Determine the (X, Y) coordinate at the center of the cell enclosing the given text.  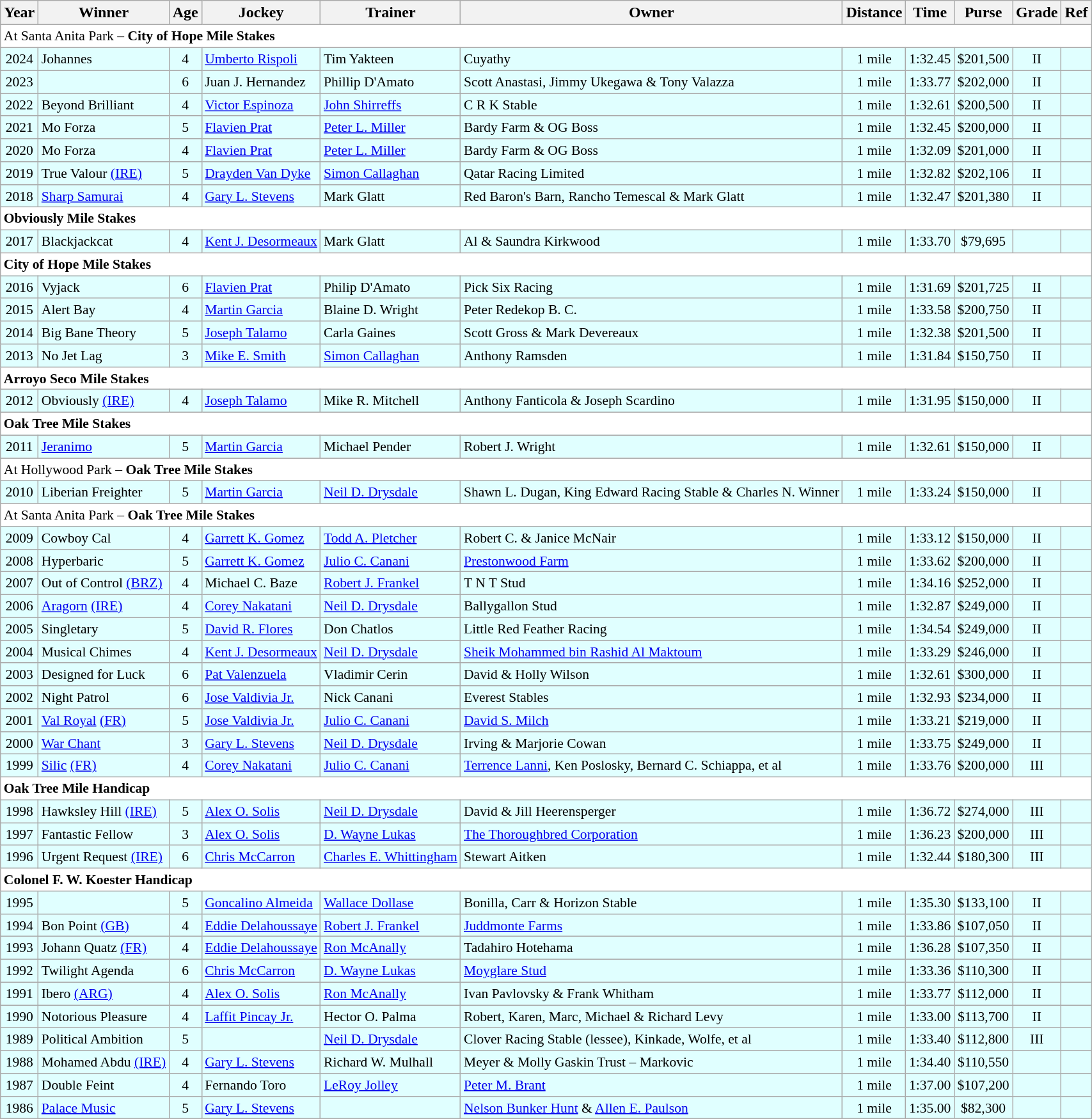
1:35.30 (930, 903)
David & Holly Wilson (651, 674)
Juan J. Hernandez (261, 82)
$112,800 (983, 1039)
1:33.76 (930, 766)
Ivan Pavlovsky & Frank Whitham (651, 994)
1990 (19, 1017)
$79,695 (983, 241)
Liberian Freighter (104, 492)
$110,300 (983, 971)
Vyjack (104, 287)
Pat Valenzuela (261, 674)
Sheik Mohammed bin Rashid Al Maktoum (651, 652)
Age (186, 13)
1:31.69 (930, 287)
Prestonwood Farm (651, 560)
T N T Stud (651, 583)
1:34.16 (930, 583)
1:32.82 (930, 173)
Red Baron's Barn, Rancho Temescal & Mark Glatt (651, 196)
Trainer (390, 13)
Night Patrol (104, 697)
Blackjackcat (104, 241)
1:33.86 (930, 925)
1987 (19, 1085)
Vladimir Cerin (390, 674)
1:32.93 (930, 697)
2004 (19, 652)
Cowboy Cal (104, 538)
Notorious Pleasure (104, 1017)
$112,000 (983, 994)
1:31.95 (930, 401)
$180,300 (983, 857)
2016 (19, 287)
1:33.12 (930, 538)
Michael Pender (390, 447)
Pick Six Racing (651, 287)
1:33.62 (930, 560)
Todd A. Pletcher (390, 538)
2022 (19, 105)
Fernando Toro (261, 1085)
Palace Music (104, 1107)
Obviously (IRE) (104, 401)
1:33.70 (930, 241)
1995 (19, 903)
$202,000 (983, 82)
Nelson Bunker Hunt & Allen E. Paulson (651, 1107)
1986 (19, 1107)
2017 (19, 241)
2010 (19, 492)
1:33.29 (930, 652)
$107,200 (983, 1085)
Hyperbaric (104, 560)
Moyglare Stud (651, 971)
Robert C. & Janice McNair (651, 538)
Irving & Marjorie Cowan (651, 743)
Colonel F. W. Koester Handicap (546, 880)
Al & Saundra Kirkwood (651, 241)
Musical Chimes (104, 652)
Sharp Samurai (104, 196)
Qatar Racing Limited (651, 173)
1:33.40 (930, 1039)
David S. Milch (651, 720)
1:32.38 (930, 333)
Robert, Karen, Marc, Michael & Richard Levy (651, 1017)
Mike E. Smith (261, 356)
Phillip D'Amato (390, 82)
$202,106 (983, 173)
Mike R. Mitchell (390, 401)
1:33.36 (930, 971)
Stewart Aitken (651, 857)
2021 (19, 127)
Goncalino Almeida (261, 903)
1:33.75 (930, 743)
No Jet Lag (104, 356)
1994 (19, 925)
Shawn L. Dugan, King Edward Racing Stable & Charles N. Winner (651, 492)
2013 (19, 356)
1992 (19, 971)
1993 (19, 948)
1991 (19, 994)
Michael C. Baze (261, 583)
2005 (19, 629)
Arroyo Seco Mile Stakes (546, 378)
1988 (19, 1062)
2014 (19, 333)
2024 (19, 59)
$107,350 (983, 948)
Hector O. Palma (390, 1017)
1:36.72 (930, 811)
Purse (983, 13)
Anthony Ramsden (651, 356)
1:32.44 (930, 857)
$300,000 (983, 674)
2007 (19, 583)
1997 (19, 834)
Fantastic Fellow (104, 834)
Double Feint (104, 1085)
Drayden Van Dyke (261, 173)
John Shirreffs (390, 105)
$150,750 (983, 356)
Winner (104, 13)
Out of Control (BRZ) (104, 583)
True Valour (IRE) (104, 173)
$219,000 (983, 720)
2008 (19, 560)
2019 (19, 173)
$201,380 (983, 196)
2001 (19, 720)
Umberto Rispoli (261, 59)
Scott Gross & Mark Devereaux (651, 333)
Alert Bay (104, 310)
At Santa Anita Park – City of Hope Mile Stakes (546, 36)
$274,000 (983, 811)
1:34.54 (930, 629)
1:35.00 (930, 1107)
1998 (19, 811)
$82,300 (983, 1107)
Val Royal (FR) (104, 720)
Obviously Mile Stakes (546, 219)
1996 (19, 857)
Ref (1076, 13)
$201,725 (983, 287)
$246,000 (983, 652)
Peter M. Brant (651, 1085)
2009 (19, 538)
Time (930, 13)
Philip D'Amato (390, 287)
1:37.00 (930, 1085)
At Hollywood Park – Oak Tree Mile Stakes (546, 470)
Anthony Fanticola & Joseph Scardino (651, 401)
Blaine D. Wright (390, 310)
Don Chatlos (390, 629)
Oak Tree Mile Stakes (546, 424)
1:32.47 (930, 196)
$113,700 (983, 1017)
Johannes (104, 59)
Twilight Agenda (104, 971)
1:36.28 (930, 948)
Everest Stables (651, 697)
Ballygallon Stud (651, 606)
Scott Anastasi, Jimmy Ukegawa & Tony Valazza (651, 82)
Year (19, 13)
$200,750 (983, 310)
Laffit Pincay Jr. (261, 1017)
1:33.58 (930, 310)
Terrence Lanni, Ken Poslosky, Bernard C. Schiappa, et al (651, 766)
Bonilla, Carr & Horizon Stable (651, 903)
Hawksley Hill (IRE) (104, 811)
1989 (19, 1039)
Urgent Request (IRE) (104, 857)
1:34.40 (930, 1062)
War Chant (104, 743)
Clover Racing Stable (lessee), Kinkade, Wolfe, et al (651, 1039)
Tim Yakteen (390, 59)
$110,550 (983, 1062)
Robert J. Wright (651, 447)
Mohamed Abdu (IRE) (104, 1062)
1:33.24 (930, 492)
2011 (19, 447)
Singletary (104, 629)
$201,000 (983, 150)
$133,100 (983, 903)
1:33.00 (930, 1017)
Peter Redekop B. C. (651, 310)
2012 (19, 401)
Charles E. Whittingham (390, 857)
Political Ambition (104, 1039)
David & Jill Heerensperger (651, 811)
Tadahiro Hotehama (651, 948)
2002 (19, 697)
2015 (19, 310)
$200,500 (983, 105)
The Thoroughbred Corporation (651, 834)
1:32.09 (930, 150)
Designed for Luck (104, 674)
1:31.84 (930, 356)
Johann Quatz (FR) (104, 948)
Oak Tree Mile Handicap (546, 788)
$107,050 (983, 925)
Owner (651, 13)
1:36.23 (930, 834)
2000 (19, 743)
Beyond Brilliant (104, 105)
2023 (19, 82)
Silic (FR) (104, 766)
David R. Flores (261, 629)
At Santa Anita Park – Oak Tree Mile Stakes (546, 515)
Grade (1037, 13)
Jockey (261, 13)
Meyer & Molly Gaskin Trust – Markovic (651, 1062)
Carla Gaines (390, 333)
Cuyathy (651, 59)
LeRoy Jolley (390, 1085)
2018 (19, 196)
Jeranimo (104, 447)
Wallace Dollase (390, 903)
Victor Espinoza (261, 105)
Juddmonte Farms (651, 925)
1999 (19, 766)
$234,000 (983, 697)
Ibero (ARG) (104, 994)
Nick Canani (390, 697)
$252,000 (983, 583)
2006 (19, 606)
C R K Stable (651, 105)
1:33.21 (930, 720)
2003 (19, 674)
Aragorn (IRE) (104, 606)
Bon Point (GB) (104, 925)
Distance (874, 13)
2020 (19, 150)
1:32.87 (930, 606)
City of Hope Mile Stakes (546, 264)
Little Red Feather Racing (651, 629)
Big Bane Theory (104, 333)
Richard W. Mulhall (390, 1062)
